Detect which cell encompasses the target text, then output its (X, Y) center coordinate. 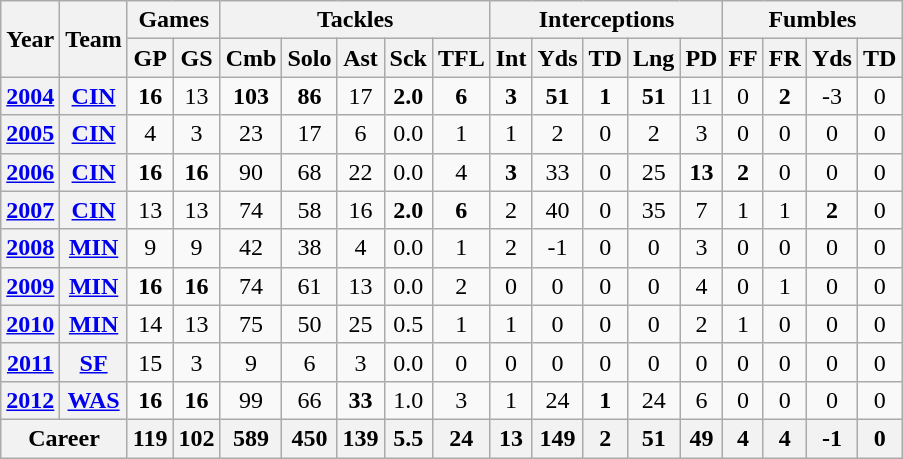
Tackles (355, 20)
PD (702, 58)
38 (310, 248)
SF (94, 362)
90 (251, 172)
FR (784, 58)
Year (30, 39)
Fumbles (812, 20)
-3 (832, 96)
2007 (30, 210)
0.5 (408, 324)
Career (64, 438)
GP (150, 58)
149 (558, 438)
1.0 (408, 400)
Ast (360, 58)
Lng (653, 58)
2008 (30, 248)
2005 (30, 134)
42 (251, 248)
7 (702, 210)
86 (310, 96)
11 (702, 96)
40 (558, 210)
Solo (310, 58)
Sck (408, 58)
Cmb (251, 58)
102 (196, 438)
5.5 (408, 438)
TFL (461, 58)
WAS (94, 400)
450 (310, 438)
58 (310, 210)
2011 (30, 362)
119 (150, 438)
66 (310, 400)
75 (251, 324)
2009 (30, 286)
2004 (30, 96)
GS (196, 58)
103 (251, 96)
FF (743, 58)
35 (653, 210)
68 (310, 172)
139 (360, 438)
589 (251, 438)
Int (511, 58)
Interceptions (606, 20)
Team (94, 39)
2010 (30, 324)
23 (251, 134)
2012 (30, 400)
99 (251, 400)
61 (310, 286)
49 (702, 438)
50 (310, 324)
Games (174, 20)
14 (150, 324)
2006 (30, 172)
22 (360, 172)
15 (150, 362)
